Output the [X, Y] coordinate of the center of the cell containing the given text.  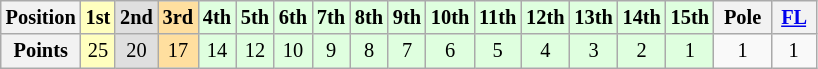
11th [498, 17]
9 [331, 51]
17 [178, 51]
3rd [178, 17]
14 [217, 51]
2nd [136, 17]
10 [293, 51]
3 [593, 51]
15th [690, 17]
FL [794, 17]
20 [136, 51]
Position [41, 17]
25 [98, 51]
4 [545, 51]
12 [255, 51]
7th [331, 17]
6th [293, 17]
8th [369, 17]
Points [41, 51]
7 [407, 51]
8 [369, 51]
9th [407, 17]
12th [545, 17]
14th [642, 17]
5th [255, 17]
2 [642, 51]
6 [450, 51]
4th [217, 17]
10th [450, 17]
Pole [742, 17]
5 [498, 51]
1st [98, 17]
13th [593, 17]
